Scan for the cell matching the given text and deliver its (X, Y) coordinate at center. 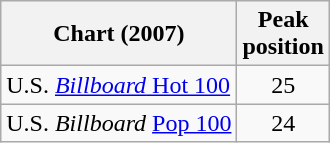
U.S. Billboard Pop 100 (119, 123)
U.S. Billboard Hot 100 (119, 85)
Chart (2007) (119, 34)
24 (283, 123)
Peakposition (283, 34)
25 (283, 85)
